For the text-containing cell, return its midpoint in (x, y) coordinate format. 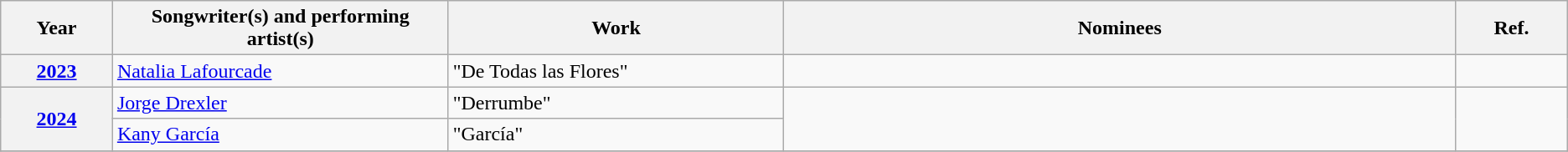
Natalia Lafourcade (280, 71)
2023 (57, 71)
Jorge Drexler (280, 103)
"Derrumbe" (616, 103)
"García" (616, 134)
"De Todas las Flores" (616, 71)
Kany García (280, 134)
Work (616, 28)
Year (57, 28)
Songwriter(s) and performing artist(s) (280, 28)
2024 (57, 119)
Nominees (1120, 28)
Ref. (1512, 28)
